For the text-containing cell, return its midpoint in [x, y] coordinate format. 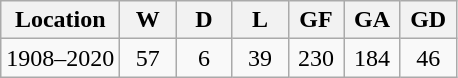
6 [204, 58]
46 [428, 58]
GF [316, 20]
GD [428, 20]
57 [148, 58]
L [260, 20]
W [148, 20]
GA [372, 20]
Location [60, 20]
39 [260, 58]
D [204, 20]
1908–2020 [60, 58]
184 [372, 58]
230 [316, 58]
